Output the [x, y] coordinate of the center of the cell containing the given text.  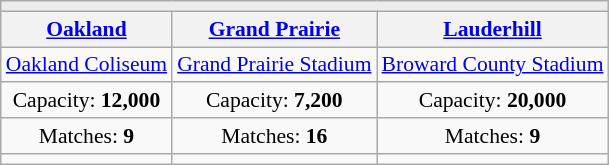
Oakland [86, 29]
Matches: 16 [274, 136]
Oakland Coliseum [86, 65]
Grand Prairie Stadium [274, 65]
Capacity: 20,000 [493, 101]
Grand Prairie [274, 29]
Broward County Stadium [493, 65]
Capacity: 12,000 [86, 101]
Lauderhill [493, 29]
Capacity: 7,200 [274, 101]
